Detect which cell encompasses the target text, then output its [x, y] center coordinate. 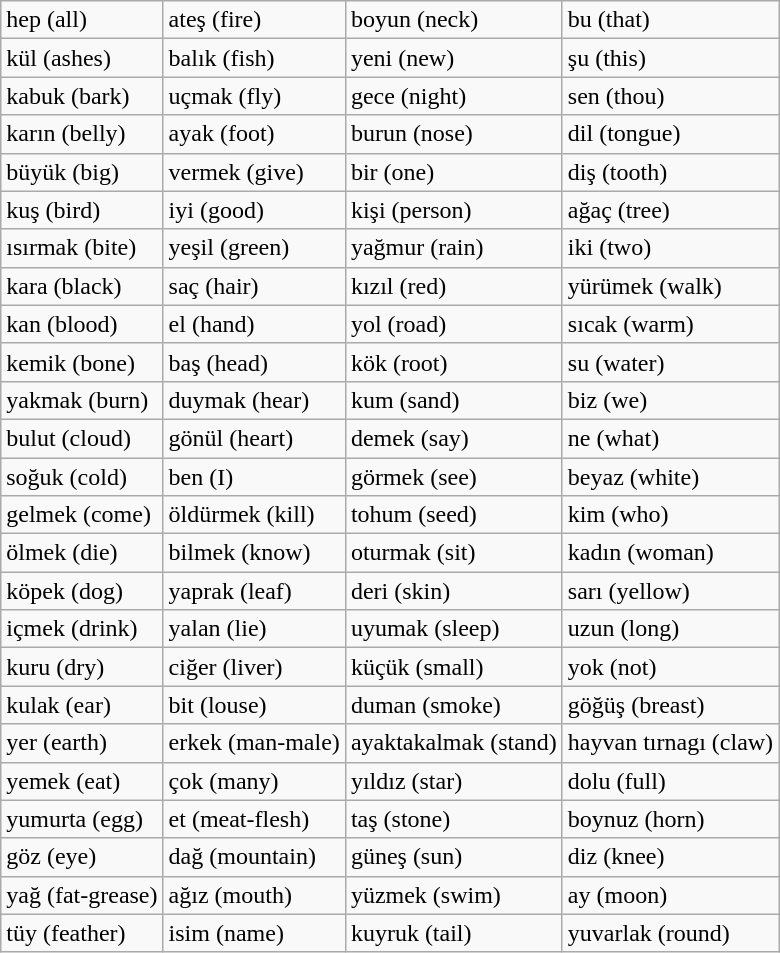
ölmek (die) [82, 553]
ay (moon) [670, 895]
tohum (seed) [454, 515]
biz (we) [670, 400]
balık (fish) [254, 58]
soğuk (cold) [82, 477]
dolu (full) [670, 781]
yağ (fat-grease) [82, 895]
kuyruk (tail) [454, 933]
boynuz (horn) [670, 819]
diz (knee) [670, 857]
el (hand) [254, 324]
yalan (lie) [254, 629]
yakmak (burn) [82, 400]
ateş (fire) [254, 20]
uçmak (fly) [254, 96]
ağız (mouth) [254, 895]
köpek (dog) [82, 591]
saç (hair) [254, 286]
bilmek (know) [254, 553]
ısırmak (bite) [82, 248]
diş (tooth) [670, 172]
dağ (mountain) [254, 857]
kuş (bird) [82, 210]
içmek (drink) [82, 629]
hep (all) [82, 20]
et (meat-flesh) [254, 819]
iki (two) [670, 248]
yıldız (star) [454, 781]
yeşil (green) [254, 248]
yüzmek (swim) [454, 895]
göz (eye) [82, 857]
bu (that) [670, 20]
kül (ashes) [82, 58]
duman (smoke) [454, 705]
büyük (big) [82, 172]
yeni (new) [454, 58]
kuru (dry) [82, 667]
göğüş (breast) [670, 705]
yumurta (egg) [82, 819]
kabuk (bark) [82, 96]
yer (earth) [82, 743]
kim (who) [670, 515]
ben (I) [254, 477]
uzun (long) [670, 629]
kök (root) [454, 362]
yuvarlak (round) [670, 933]
duymak (hear) [254, 400]
yaprak (leaf) [254, 591]
hayvan tırnagı (claw) [670, 743]
kulak (ear) [82, 705]
yağmur (rain) [454, 248]
karın (belly) [82, 134]
bulut (cloud) [82, 438]
sarı (yellow) [670, 591]
demek (say) [454, 438]
gece (night) [454, 96]
sen (thou) [670, 96]
güneş (sun) [454, 857]
deri (skin) [454, 591]
isim (name) [254, 933]
yürümek (walk) [670, 286]
ağaç (tree) [670, 210]
oturmak (sit) [454, 553]
yol (road) [454, 324]
görmek (see) [454, 477]
bir (one) [454, 172]
taş (stone) [454, 819]
uyumak (sleep) [454, 629]
vermek (give) [254, 172]
kişi (person) [454, 210]
dil (tongue) [670, 134]
yok (not) [670, 667]
su (water) [670, 362]
yemek (eat) [82, 781]
baş (head) [254, 362]
ayak (foot) [254, 134]
erkek (man-male) [254, 743]
ciğer (liver) [254, 667]
ayaktakalmak (stand) [454, 743]
gelmek (come) [82, 515]
bit (louse) [254, 705]
çok (many) [254, 781]
kara (black) [82, 286]
tüy (feather) [82, 933]
kızıl (red) [454, 286]
iyi (good) [254, 210]
öldürmek (kill) [254, 515]
kadın (woman) [670, 553]
ne (what) [670, 438]
boyun (neck) [454, 20]
kum (sand) [454, 400]
gönül (heart) [254, 438]
burun (nose) [454, 134]
kan (blood) [82, 324]
beyaz (white) [670, 477]
kemik (bone) [82, 362]
sıcak (warm) [670, 324]
şu (this) [670, 58]
küçük (small) [454, 667]
